Output the [X, Y] coordinate of the center of the cell containing the given text.  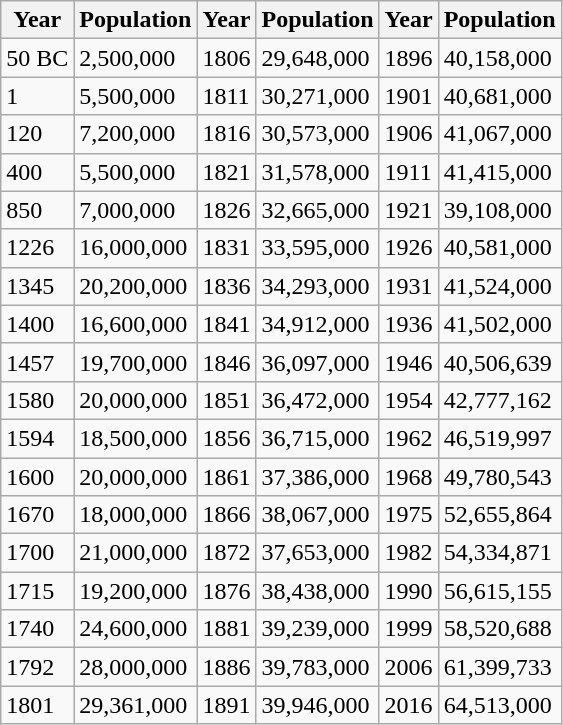
46,519,997 [500, 438]
1911 [408, 172]
30,573,000 [318, 134]
39,239,000 [318, 629]
1851 [226, 400]
2006 [408, 667]
1594 [38, 438]
1881 [226, 629]
1801 [38, 705]
40,581,000 [500, 248]
21,000,000 [136, 553]
1740 [38, 629]
1975 [408, 515]
1906 [408, 134]
58,520,688 [500, 629]
19,200,000 [136, 591]
18,000,000 [136, 515]
41,524,000 [500, 286]
1901 [408, 96]
1600 [38, 477]
1792 [38, 667]
40,158,000 [500, 58]
120 [38, 134]
1345 [38, 286]
37,386,000 [318, 477]
1670 [38, 515]
29,648,000 [318, 58]
1400 [38, 324]
64,513,000 [500, 705]
40,681,000 [500, 96]
1816 [226, 134]
61,399,733 [500, 667]
1931 [408, 286]
1226 [38, 248]
2,500,000 [136, 58]
1856 [226, 438]
1841 [226, 324]
850 [38, 210]
42,777,162 [500, 400]
1866 [226, 515]
400 [38, 172]
1806 [226, 58]
16,600,000 [136, 324]
1876 [226, 591]
1946 [408, 362]
40,506,639 [500, 362]
34,293,000 [318, 286]
1891 [226, 705]
38,438,000 [318, 591]
2016 [408, 705]
39,783,000 [318, 667]
1926 [408, 248]
1811 [226, 96]
1457 [38, 362]
36,715,000 [318, 438]
1921 [408, 210]
37,653,000 [318, 553]
24,600,000 [136, 629]
50 BC [38, 58]
32,665,000 [318, 210]
29,361,000 [136, 705]
1999 [408, 629]
7,000,000 [136, 210]
39,946,000 [318, 705]
1872 [226, 553]
33,595,000 [318, 248]
16,000,000 [136, 248]
34,912,000 [318, 324]
39,108,000 [500, 210]
7,200,000 [136, 134]
1700 [38, 553]
1954 [408, 400]
49,780,543 [500, 477]
28,000,000 [136, 667]
1990 [408, 591]
1968 [408, 477]
1580 [38, 400]
31,578,000 [318, 172]
1831 [226, 248]
1 [38, 96]
1826 [226, 210]
54,334,871 [500, 553]
1896 [408, 58]
38,067,000 [318, 515]
1846 [226, 362]
41,067,000 [500, 134]
41,415,000 [500, 172]
18,500,000 [136, 438]
41,502,000 [500, 324]
56,615,155 [500, 591]
30,271,000 [318, 96]
1861 [226, 477]
1982 [408, 553]
1715 [38, 591]
20,200,000 [136, 286]
1821 [226, 172]
36,472,000 [318, 400]
1886 [226, 667]
36,097,000 [318, 362]
1936 [408, 324]
52,655,864 [500, 515]
19,700,000 [136, 362]
1962 [408, 438]
1836 [226, 286]
